Return (x, y) of the center of cell containing provided text 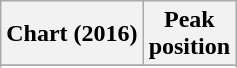
Peakposition (189, 34)
Chart (2016) (72, 34)
